Capture the cell that displays the provided text and extract its [x, y] central coordinate. 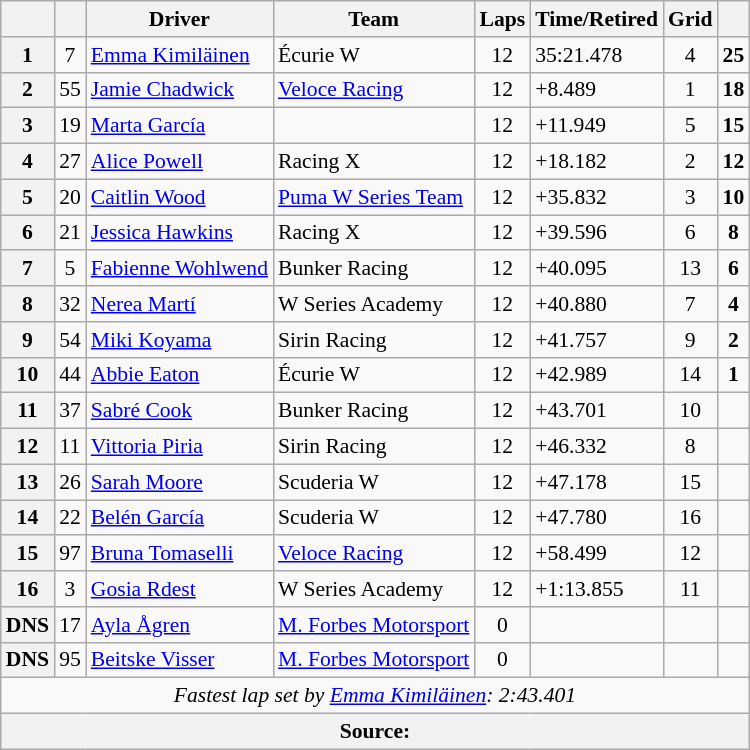
+40.095 [596, 269]
Puma W Series Team [374, 197]
+18.182 [596, 162]
95 [70, 660]
+43.701 [596, 411]
35:21.478 [596, 55]
22 [70, 518]
26 [70, 482]
+1:13.855 [596, 589]
Marta García [180, 126]
Sarah Moore [180, 482]
Team [374, 19]
Emma Kimiläinen [180, 55]
+11.949 [596, 126]
21 [70, 233]
Fastest lap set by Emma Kimiläinen: 2:43.401 [375, 696]
+46.332 [596, 447]
+40.880 [596, 304]
Driver [180, 19]
Grid [690, 19]
Alice Powell [180, 162]
Sabré Cook [180, 411]
54 [70, 340]
Abbie Eaton [180, 375]
37 [70, 411]
27 [70, 162]
Belén García [180, 518]
17 [70, 625]
97 [70, 554]
19 [70, 126]
+35.832 [596, 197]
Jamie Chadwick [180, 90]
Caitlin Wood [180, 197]
+58.499 [596, 554]
+47.178 [596, 482]
+41.757 [596, 340]
+39.596 [596, 233]
+47.780 [596, 518]
Jessica Hawkins [180, 233]
Bruna Tomaselli [180, 554]
25 [734, 55]
Vittoria Piria [180, 447]
Gosia Rdest [180, 589]
+42.989 [596, 375]
20 [70, 197]
Nerea Martí [180, 304]
44 [70, 375]
Ayla Ågren [180, 625]
+8.489 [596, 90]
Time/Retired [596, 19]
Laps [502, 19]
18 [734, 90]
Source: [375, 732]
Beitske Visser [180, 660]
32 [70, 304]
Miki Koyama [180, 340]
55 [70, 90]
Fabienne Wohlwend [180, 269]
